Determine the (x, y) coordinate at the center of the cell enclosing the given text.  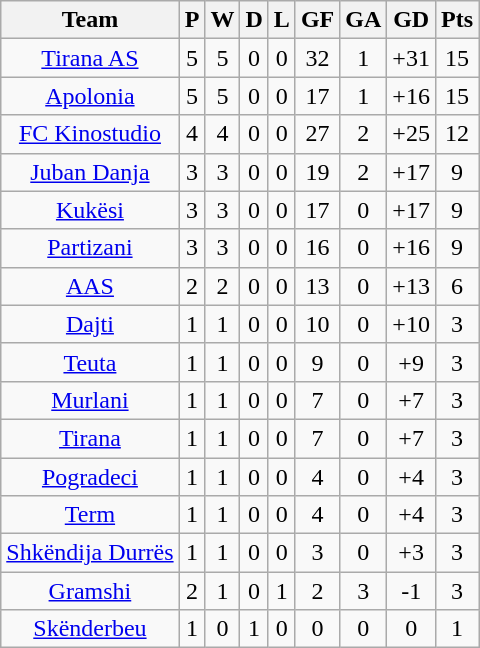
32 (317, 58)
Teuta (90, 362)
+9 (412, 362)
Skënderbeu (90, 629)
Gramshi (90, 591)
16 (317, 248)
D (254, 20)
GA (364, 20)
10 (317, 324)
Partizani (90, 248)
Apolonia (90, 96)
FC Kinostudio (90, 134)
Juban Danja (90, 172)
19 (317, 172)
Dajti (90, 324)
P (192, 20)
Team (90, 20)
Shkëndija Durrës (90, 553)
+31 (412, 58)
GF (317, 20)
13 (317, 286)
Tirana AS (90, 58)
-1 (412, 591)
W (222, 20)
Term (90, 515)
+3 (412, 553)
+10 (412, 324)
L (282, 20)
Pts (456, 20)
+25 (412, 134)
Murlani (90, 400)
GD (412, 20)
Kukësi (90, 210)
Pogradeci (90, 477)
AAS (90, 286)
12 (456, 134)
Tirana (90, 438)
+13 (412, 286)
6 (456, 286)
27 (317, 134)
